Locate the cell with the specified text and output its (x, y) center coordinate. 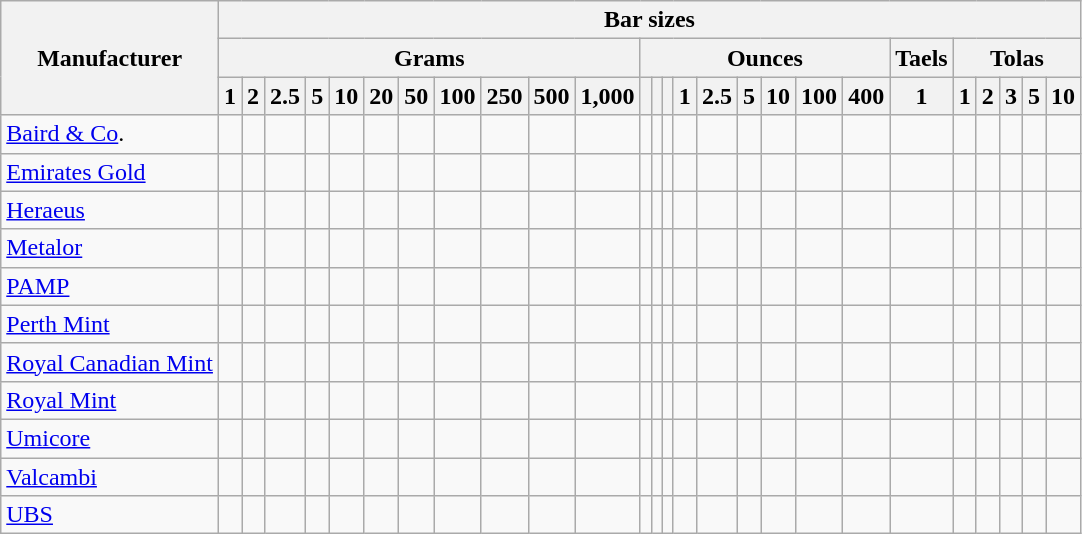
Ounces (765, 58)
400 (866, 96)
Manufacturer (110, 58)
Umicore (110, 438)
Royal Canadian Mint (110, 362)
Royal Mint (110, 400)
500 (552, 96)
Baird & Co. (110, 134)
Tolas (1016, 58)
3 (1010, 96)
Grams (429, 58)
1,000 (608, 96)
Valcambi (110, 477)
50 (416, 96)
Heraeus (110, 210)
20 (382, 96)
Metalor (110, 248)
Bar sizes (649, 20)
Taels (922, 58)
PAMP (110, 286)
250 (504, 96)
Emirates Gold (110, 172)
UBS (110, 515)
Perth Mint (110, 324)
